Extract the [x, y] coordinate from the center of the cell holding the provided text.  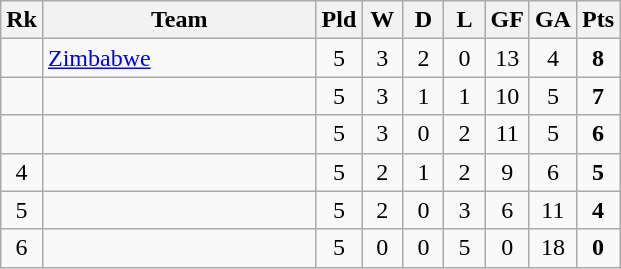
L [464, 20]
Pts [598, 20]
10 [507, 96]
W [382, 20]
18 [552, 248]
D [424, 20]
Pld [339, 20]
Zimbabwe [179, 58]
8 [598, 58]
Rk [22, 20]
7 [598, 96]
13 [507, 58]
GA [552, 20]
Team [179, 20]
GF [507, 20]
9 [507, 172]
